Capture the cell that displays the provided text and extract its [x, y] central coordinate. 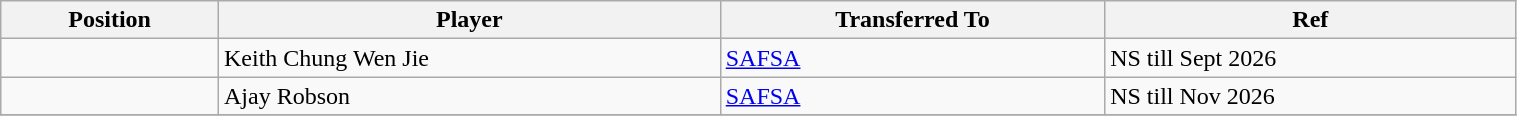
Keith Chung Wen Jie [470, 58]
Player [470, 20]
Position [110, 20]
NS till Nov 2026 [1310, 96]
Transferred To [912, 20]
Ajay Robson [470, 96]
Ref [1310, 20]
NS till Sept 2026 [1310, 58]
